Search for the cell housing the specified text and yield its (X, Y) center coordinate. 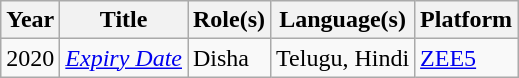
Telugu, Hindi (343, 58)
2020 (30, 58)
Expiry Date (124, 58)
Year (30, 20)
Role(s) (230, 20)
Platform (466, 20)
Disha (230, 58)
Language(s) (343, 20)
ZEE5 (466, 58)
Title (124, 20)
